Detect which cell encompasses the target text, then output its [x, y] center coordinate. 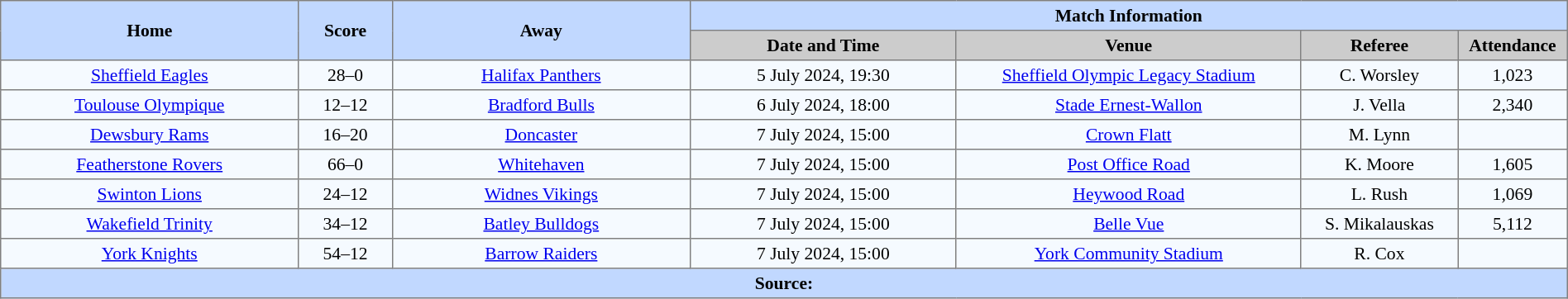
1,069 [1513, 194]
5,112 [1513, 224]
1,605 [1513, 164]
Stade Ernest-Wallon [1128, 105]
Heywood Road [1128, 194]
Toulouse Olympique [150, 105]
Wakefield Trinity [150, 224]
12–12 [346, 105]
Dewsbury Rams [150, 135]
16–20 [346, 135]
J. Vella [1379, 105]
M. Lynn [1379, 135]
York Knights [150, 254]
54–12 [346, 254]
34–12 [346, 224]
Sheffield Eagles [150, 75]
Referee [1379, 45]
Barrow Raiders [541, 254]
6 July 2024, 18:00 [823, 105]
Post Office Road [1128, 164]
1,023 [1513, 75]
28–0 [346, 75]
K. Moore [1379, 164]
Sheffield Olympic Legacy Stadium [1128, 75]
Doncaster [541, 135]
Source: [784, 283]
C. Worsley [1379, 75]
Venue [1128, 45]
2,340 [1513, 105]
Belle Vue [1128, 224]
York Community Stadium [1128, 254]
Away [541, 31]
24–12 [346, 194]
5 July 2024, 19:30 [823, 75]
L. Rush [1379, 194]
Whitehaven [541, 164]
Widnes Vikings [541, 194]
Score [346, 31]
Attendance [1513, 45]
Swinton Lions [150, 194]
Batley Bulldogs [541, 224]
Home [150, 31]
R. Cox [1379, 254]
66–0 [346, 164]
Match Information [1128, 16]
Crown Flatt [1128, 135]
S. Mikalauskas [1379, 224]
Bradford Bulls [541, 105]
Date and Time [823, 45]
Halifax Panthers [541, 75]
Featherstone Rovers [150, 164]
